Extract the (X, Y) coordinate from the center of the cell holding the provided text.  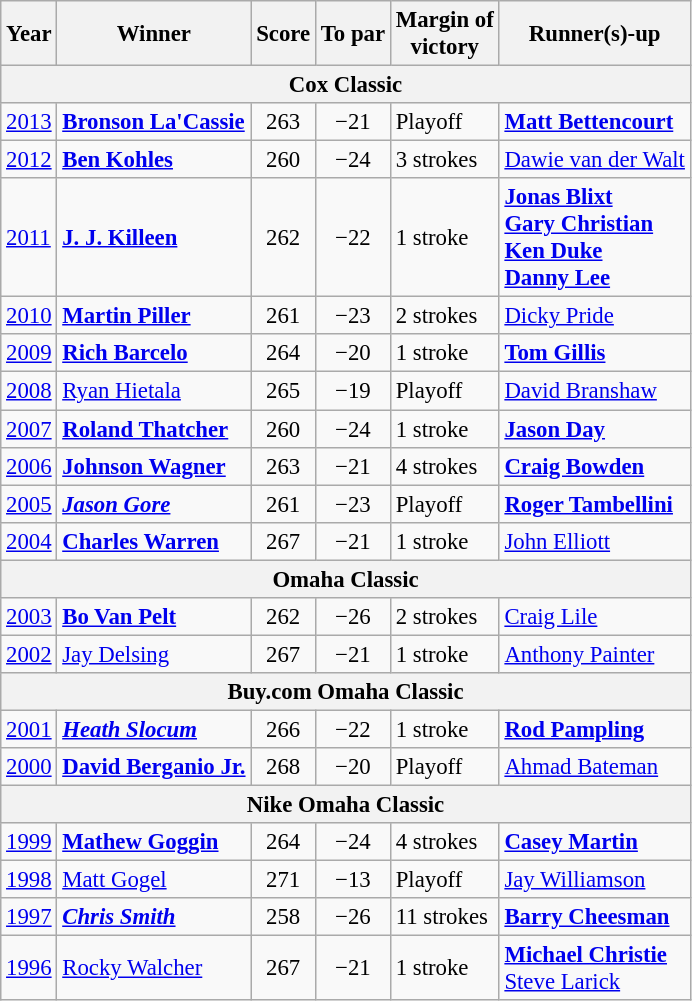
Ahmad Bateman (594, 767)
Tom Gillis (594, 353)
David Branshaw (594, 391)
Heath Slocum (154, 729)
Jason Day (594, 429)
Roger Tambellini (594, 504)
2013 (29, 122)
Ben Kohles (154, 160)
1999 (29, 842)
Craig Bowden (594, 466)
Charles Warren (154, 541)
Bronson La'Cassie (154, 122)
Jason Gore (154, 504)
271 (284, 880)
Chris Smith (154, 917)
Bo Van Pelt (154, 617)
John Elliott (594, 541)
Cox Classic (346, 85)
Rocky Walcher (154, 968)
Jay Delsing (154, 654)
Ryan Hietala (154, 391)
Dicky Pride (594, 316)
1998 (29, 880)
2012 (29, 160)
J. J. Killeen (154, 238)
2005 (29, 504)
Anthony Painter (594, 654)
2011 (29, 238)
Roland Thatcher (154, 429)
Matt Gogel (154, 880)
Omaha Classic (346, 579)
2003 (29, 617)
−19 (352, 391)
David Berganio Jr. (154, 767)
To par (352, 34)
1996 (29, 968)
Johnson Wagner (154, 466)
Margin ofvictory (444, 34)
Rich Barcelo (154, 353)
Michael Christie Steve Larick (594, 968)
Runner(s)-up (594, 34)
2008 (29, 391)
2007 (29, 429)
Jonas Blixt Gary Christian Ken Duke Danny Lee (594, 238)
Dawie van der Walt (594, 160)
−13 (352, 880)
2001 (29, 729)
265 (284, 391)
2006 (29, 466)
268 (284, 767)
2009 (29, 353)
Year (29, 34)
2010 (29, 316)
Matt Bettencourt (594, 122)
Mathew Goggin (154, 842)
Winner (154, 34)
Jay Williamson (594, 880)
Rod Pampling (594, 729)
266 (284, 729)
3 strokes (444, 160)
Buy.com Omaha Classic (346, 692)
2004 (29, 541)
Casey Martin (594, 842)
11 strokes (444, 917)
Martin Piller (154, 316)
Craig Lile (594, 617)
Nike Omaha Classic (346, 805)
Barry Cheesman (594, 917)
2000 (29, 767)
258 (284, 917)
2002 (29, 654)
1997 (29, 917)
Score (284, 34)
